Locate the cell with the specified text and output its (X, Y) center coordinate. 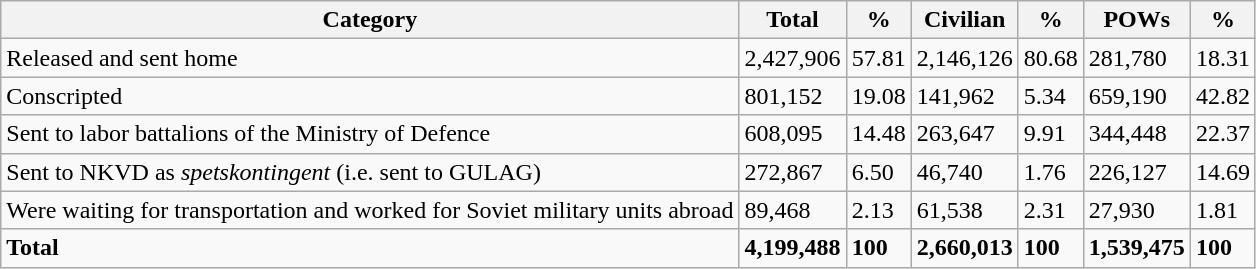
Were waiting for transportation and worked for Soviet military units abroad (370, 210)
14.48 (878, 134)
1,539,475 (1136, 248)
608,095 (792, 134)
Category (370, 20)
4,199,488 (792, 248)
141,962 (964, 96)
263,647 (964, 134)
22.37 (1222, 134)
14.69 (1222, 172)
1.81 (1222, 210)
57.81 (878, 58)
80.68 (1050, 58)
2.31 (1050, 210)
1.76 (1050, 172)
27,930 (1136, 210)
POWs (1136, 20)
281,780 (1136, 58)
89,468 (792, 210)
Sent to labor battalions of the Ministry of Defence (370, 134)
9.91 (1050, 134)
659,190 (1136, 96)
801,152 (792, 96)
6.50 (878, 172)
Civilian (964, 20)
Released and sent home (370, 58)
Sent to NKVD as spetskontingent (i.e. sent to GULAG) (370, 172)
Conscripted (370, 96)
2,660,013 (964, 248)
344,448 (1136, 134)
19.08 (878, 96)
272,867 (792, 172)
18.31 (1222, 58)
226,127 (1136, 172)
2,146,126 (964, 58)
61,538 (964, 210)
5.34 (1050, 96)
46,740 (964, 172)
42.82 (1222, 96)
2,427,906 (792, 58)
2.13 (878, 210)
